Identify which cell holds the provided text, then report its (X, Y) central coordinate. 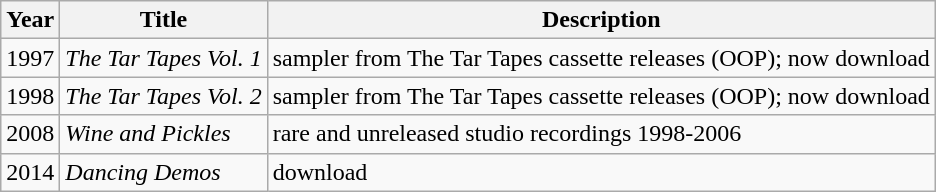
download (601, 172)
Wine and Pickles (164, 134)
Description (601, 20)
1998 (30, 96)
The Tar Tapes Vol. 1 (164, 58)
Title (164, 20)
rare and unreleased studio recordings 1998-2006 (601, 134)
1997 (30, 58)
Year (30, 20)
The Tar Tapes Vol. 2 (164, 96)
Dancing Demos (164, 172)
2008 (30, 134)
2014 (30, 172)
